Detect which cell encompasses the target text, then output its [X, Y] center coordinate. 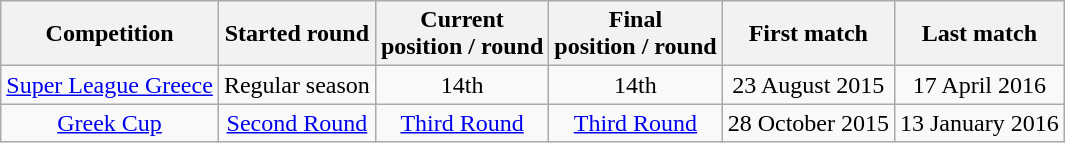
Last match [979, 34]
Competition [110, 34]
17 April 2016 [979, 85]
Greek Cup [110, 123]
13 January 2016 [979, 123]
23 August 2015 [808, 85]
Started round [296, 34]
28 October 2015 [808, 123]
Finalposition / round [636, 34]
Regular season [296, 85]
Super League Greece [110, 85]
Currentposition / round [462, 34]
Second Round [296, 123]
First match [808, 34]
